Return (x, y) of the center of cell containing provided text 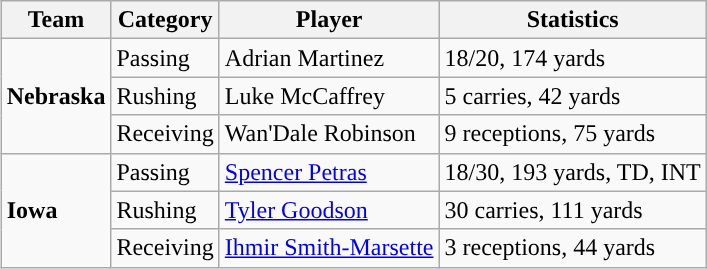
Category (165, 20)
18/30, 193 yards, TD, INT (572, 172)
30 carries, 111 yards (572, 210)
Spencer Petras (329, 172)
Tyler Goodson (329, 210)
3 receptions, 44 yards (572, 248)
18/20, 174 yards (572, 58)
Wan'Dale Robinson (329, 134)
5 carries, 42 yards (572, 96)
Luke McCaffrey (329, 96)
Ihmir Smith-Marsette (329, 248)
Team (56, 20)
9 receptions, 75 yards (572, 134)
Nebraska (56, 96)
Player (329, 20)
Statistics (572, 20)
Adrian Martinez (329, 58)
Iowa (56, 210)
